Capture the cell that displays the provided text and extract its (x, y) central coordinate. 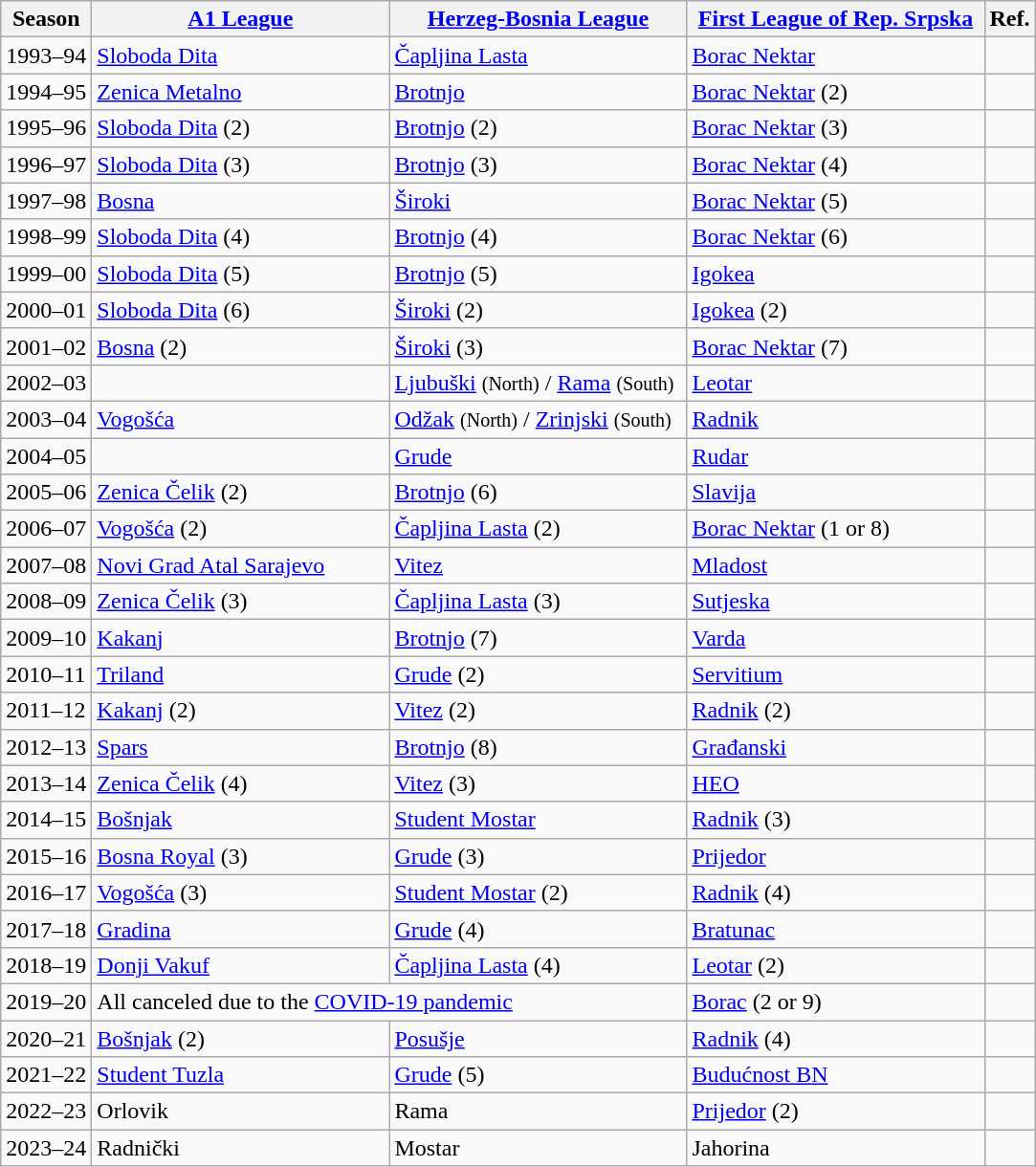
First League of Rep. Srpska (836, 19)
Grude (3) (538, 856)
Građanski (836, 747)
Vitez (3) (538, 783)
Radnik (2) (836, 711)
Brotnjo (5) (538, 274)
Brotnjo (3) (538, 165)
Široki (538, 201)
Season (46, 19)
A1 League (241, 19)
2009–10 (46, 638)
Borac Nektar (6) (836, 237)
Borac Nektar (2) (836, 92)
Student Mostar (538, 820)
Brotnjo (8) (538, 747)
Široki (3) (538, 346)
Bosna Royal (3) (241, 856)
1999–00 (46, 274)
Zenica Čelik (2) (241, 493)
1996–97 (46, 165)
Brotnjo (2) (538, 128)
Grude (538, 456)
Sloboda Dita (5) (241, 274)
Borac (2 or 9) (836, 1002)
Široki (2) (538, 310)
Orlovik (241, 1112)
2020–21 (46, 1038)
Odžak (North) / Zrinjski (South) (538, 419)
Vogošća (3) (241, 892)
Herzeg-Bosnia League (538, 19)
2004–05 (46, 456)
Budućnost BN (836, 1075)
2010–11 (46, 674)
Servitium (836, 674)
Radnički (241, 1148)
2021–22 (46, 1075)
Igokea (2) (836, 310)
2003–04 (46, 419)
Borac Nektar (5) (836, 201)
2008–09 (46, 602)
Sloboda Dita (4) (241, 237)
2015–16 (46, 856)
2013–14 (46, 783)
Borac Nektar (1 or 8) (836, 529)
Vitez (538, 565)
Radnik (3) (836, 820)
Brotnjo (538, 92)
Borac Nektar (4) (836, 165)
Ljubuški (North) / Rama (South) (538, 383)
2022–23 (46, 1112)
Posušje (538, 1038)
Zenica Čelik (4) (241, 783)
Sutjeska (836, 602)
Zenica Čelik (3) (241, 602)
Grude (5) (538, 1075)
2014–15 (46, 820)
Sloboda Dita (3) (241, 165)
2007–08 (46, 565)
2023–24 (46, 1148)
1993–94 (46, 55)
Jahorina (836, 1148)
Vogošća (241, 419)
HEO (836, 783)
Triland (241, 674)
Novi Grad Atal Sarajevo (241, 565)
Sloboda Dita (2) (241, 128)
Prijedor (836, 856)
2002–03 (46, 383)
Borac Nektar (3) (836, 128)
Varda (836, 638)
Bošnjak (2) (241, 1038)
1995–96 (46, 128)
Brotnjo (6) (538, 493)
Borac Nektar (836, 55)
2019–20 (46, 1002)
Bosna (241, 201)
Vogošća (2) (241, 529)
Donji Vakuf (241, 965)
Mladost (836, 565)
Slavija (836, 493)
Radnik (836, 419)
1997–98 (46, 201)
Leotar (2) (836, 965)
Prijedor (2) (836, 1112)
Student Tuzla (241, 1075)
Student Mostar (2) (538, 892)
Kakanj (241, 638)
Vitez (2) (538, 711)
Ref. (1010, 19)
Sloboda Dita (241, 55)
Čapljina Lasta (2) (538, 529)
Brotnjo (7) (538, 638)
Borac Nektar (7) (836, 346)
2012–13 (46, 747)
Mostar (538, 1148)
Brotnjo (4) (538, 237)
Gradina (241, 929)
Zenica Metalno (241, 92)
2006–07 (46, 529)
2018–19 (46, 965)
2000–01 (46, 310)
2017–18 (46, 929)
Sloboda Dita (6) (241, 310)
Čapljina Lasta (4) (538, 965)
Grude (2) (538, 674)
Leotar (836, 383)
All canceled due to the COVID-19 pandemic (389, 1002)
2011–12 (46, 711)
1994–95 (46, 92)
Čapljina Lasta (3) (538, 602)
Bratunac (836, 929)
Bosna (2) (241, 346)
Spars (241, 747)
2005–06 (46, 493)
Kakanj (2) (241, 711)
Rama (538, 1112)
2001–02 (46, 346)
Čapljina Lasta (538, 55)
2016–17 (46, 892)
Igokea (836, 274)
1998–99 (46, 237)
Grude (4) (538, 929)
Bošnjak (241, 820)
Rudar (836, 456)
